Provide the (x, y) coordinate of the cell's center where the given text is located.  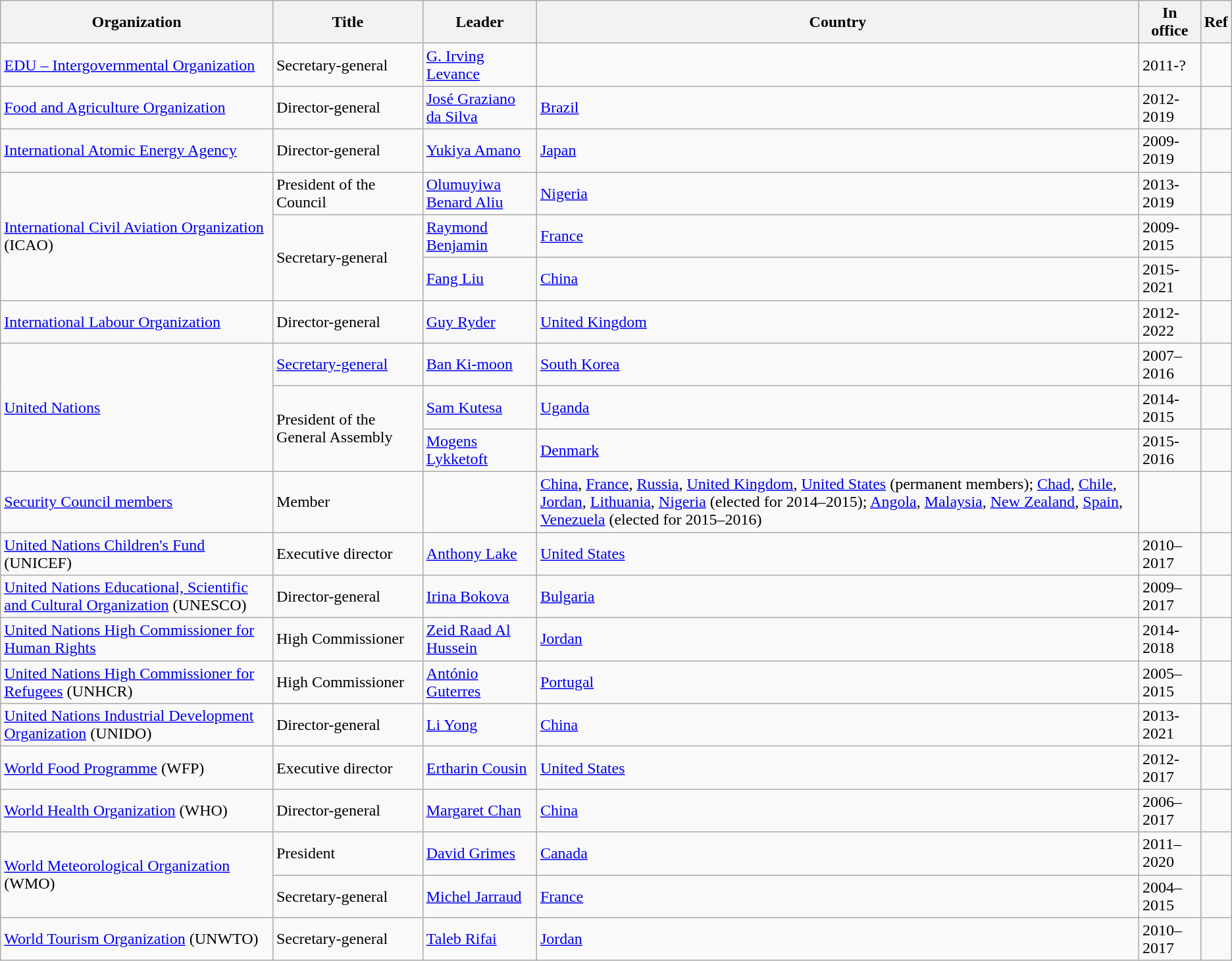
Anthony Lake (479, 553)
José Graziano da Silva (479, 108)
Mogens Lykketoft (479, 450)
United Nations Industrial Development Organization (UNIDO) (137, 725)
2009-2019 (1170, 150)
2011-? (1170, 65)
World Health Organization (WHO) (137, 811)
International Civil Aviation Organization (ICAO) (137, 236)
Raymond Benjamin (479, 236)
Irina Bokova (479, 596)
2004–2015 (1170, 896)
Li Yong (479, 725)
World Meteorological Organization (WMO) (137, 875)
2014-2018 (1170, 640)
2011–2020 (1170, 853)
Taleb Rifai (479, 939)
Nigeria (837, 194)
2013-2019 (1170, 194)
Yukiya Amano (479, 150)
United Nations (137, 407)
In office (1170, 22)
President of the General Assembly (347, 429)
Zeid Raad Al Hussein (479, 640)
World Tourism Organization (UNWTO) (137, 939)
Country (837, 22)
Portugal (837, 682)
Canada (837, 853)
2012-2017 (1170, 767)
Olumuyiwa Benard Aliu (479, 194)
Bulgaria (837, 596)
International Labour Organization (137, 321)
EDU – Intergovernmental Organization (137, 65)
Fang Liu (479, 279)
United Nations High Commissioner for Human Rights (137, 640)
Sam Kutesa (479, 407)
2015-2021 (1170, 279)
Organization (137, 22)
World Food Programme (WFP) (137, 767)
2007–2016 (1170, 365)
President of the Council (347, 194)
Title (347, 22)
2012-2019 (1170, 108)
South Korea (837, 365)
United Nations High Commissioner for Refugees (UNHCR) (137, 682)
2006–2017 (1170, 811)
Japan (837, 150)
António Guterres (479, 682)
Food and Agriculture Organization (137, 108)
Leader (479, 22)
Guy Ryder (479, 321)
Ref (1216, 22)
2009–2017 (1170, 596)
United Nations Children's Fund (UNICEF) (137, 553)
2014-2015 (1170, 407)
G. Irving Levance (479, 65)
Member (347, 502)
International Atomic Energy Agency (137, 150)
2005–2015 (1170, 682)
Security Council members (137, 502)
2009-2015 (1170, 236)
Denmark (837, 450)
Ertharin Cousin (479, 767)
Michel Jarraud (479, 896)
Uganda (837, 407)
Ban Ki-moon (479, 365)
Margaret Chan (479, 811)
2012-2022 (1170, 321)
United Nations Educational, Scientific and Cultural Organization (UNESCO) (137, 596)
United Kingdom (837, 321)
2015-2016 (1170, 450)
2013-2021 (1170, 725)
Brazil (837, 108)
David Grimes (479, 853)
President (347, 853)
